Detect which cell encompasses the target text, then output its (X, Y) center coordinate. 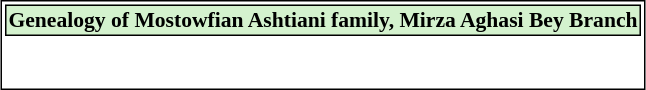
Genealogy of Mostowfian Ashtiani family, Mirza Aghasi Bey Branch (322, 20)
